Provide the (x, y) coordinate of the cell's center where the given text is located.  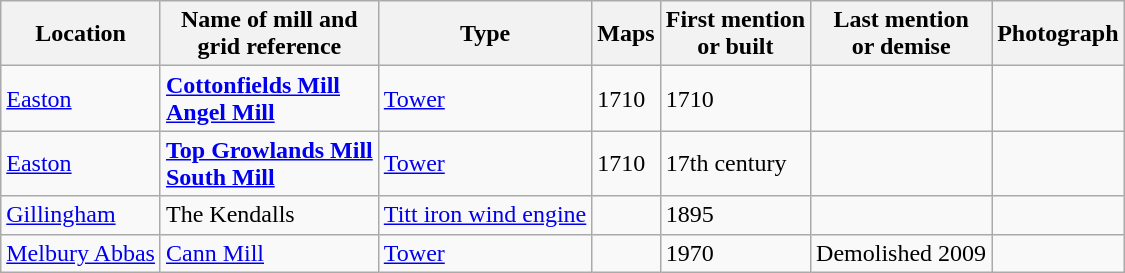
Cottonfields MillAngel Mill (269, 98)
1895 (735, 215)
1970 (735, 253)
Titt iron wind engine (485, 215)
Last mention or demise (902, 34)
Cann Mill (269, 253)
Melbury Abbas (81, 253)
Name of mill andgrid reference (269, 34)
Type (485, 34)
Maps (626, 34)
Gillingham (81, 215)
Location (81, 34)
First mentionor built (735, 34)
Demolished 2009 (902, 253)
Photograph (1058, 34)
Top Growlands MillSouth Mill (269, 164)
17th century (735, 164)
The Kendalls (269, 215)
